Capture the cell that displays the provided text and extract its [X, Y] central coordinate. 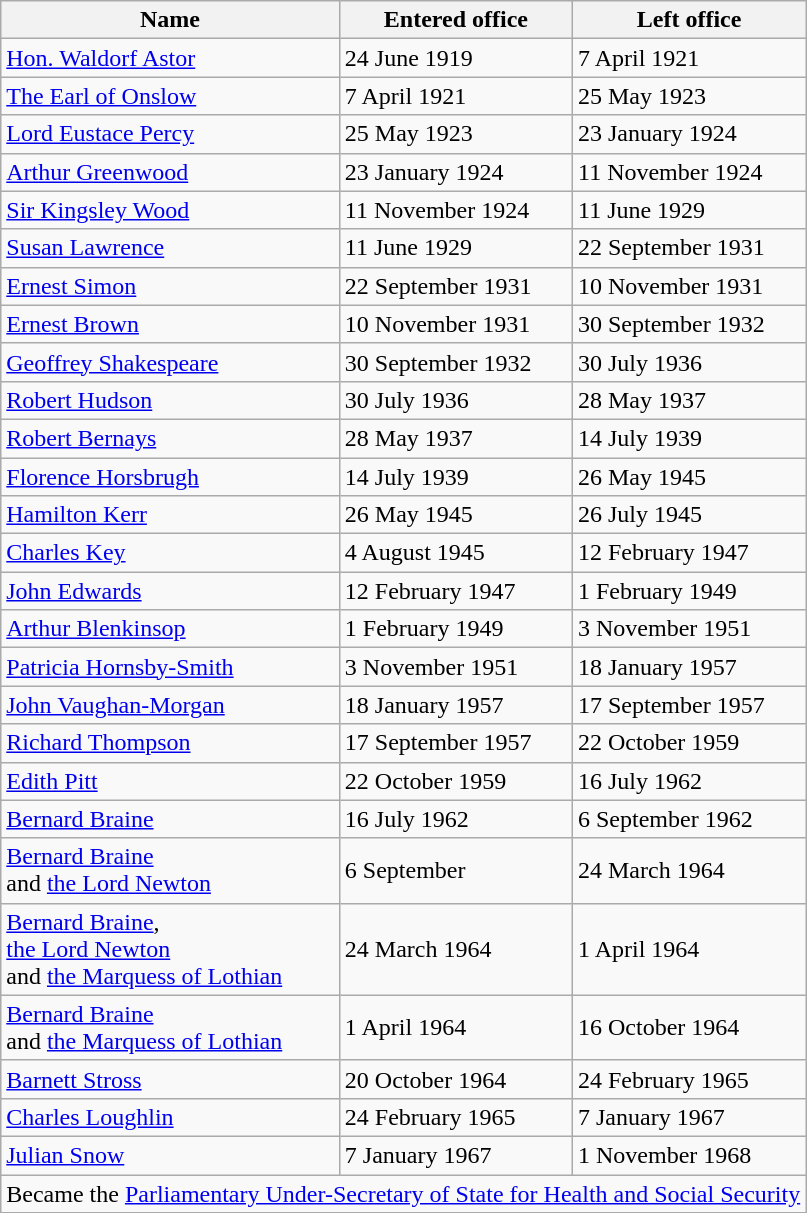
Florence Horsbrugh [170, 477]
Sir Kingsley Wood [170, 210]
24 June 1919 [456, 58]
Left office [688, 20]
The Earl of Onslow [170, 96]
Hamilton Kerr [170, 515]
Barnett Stross [170, 1079]
Julian Snow [170, 1155]
Bernard Braine and the Marquess of Lothian [170, 1028]
Susan Lawrence [170, 248]
Ernest Simon [170, 286]
Bernard Braine [170, 819]
1 November 1968 [688, 1155]
Arthur Greenwood [170, 172]
Bernard Braine and the Lord Newton [170, 870]
Name [170, 20]
John Edwards [170, 591]
26 July 1945 [688, 515]
Entered office [456, 20]
20 October 1964 [456, 1079]
John Vaughan-Morgan [170, 705]
Charles Loughlin [170, 1117]
6 September [456, 870]
Richard Thompson [170, 743]
Ernest Brown [170, 324]
6 September 1962 [688, 819]
Robert Bernays [170, 438]
Charles Key [170, 553]
Hon. Waldorf Astor [170, 58]
Robert Hudson [170, 400]
16 October 1964 [688, 1028]
4 August 1945 [456, 553]
Bernard Braine, the Lord Newton and the Marquess of Lothian [170, 949]
Arthur Blenkinsop [170, 629]
Geoffrey Shakespeare [170, 362]
Lord Eustace Percy [170, 134]
Edith Pitt [170, 781]
Patricia Hornsby-Smith [170, 667]
Became the Parliamentary Under-Secretary of State for Health and Social Security [404, 1193]
